Search for the cell housing the specified text and yield its [X, Y] center coordinate. 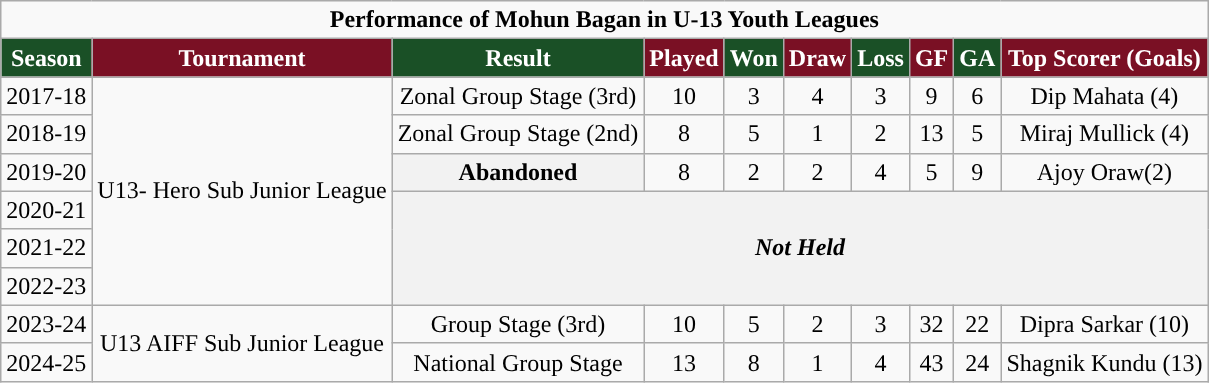
Dipra Sarkar (10) [1104, 324]
Result [518, 58]
GA [978, 58]
22 [978, 324]
2018-19 [46, 134]
43 [931, 362]
Played [684, 58]
U13 AIFF Sub Junior League [242, 343]
Shagnik Kundu (13) [1104, 362]
Ajoy Oraw(2) [1104, 172]
Zonal Group Stage (2nd) [518, 134]
U13- Hero Sub Junior League [242, 191]
2024-25 [46, 362]
2020-21 [46, 210]
2023-24 [46, 324]
Won [754, 58]
Top Scorer (Goals) [1104, 58]
2019-20 [46, 172]
Not Held [800, 248]
Miraj Mullick (4) [1104, 134]
Abandoned [518, 172]
Draw [817, 58]
6 [978, 96]
Dip Mahata (4) [1104, 96]
2022-23 [46, 286]
Performance of Mohun Bagan in U-13 Youth Leagues [604, 20]
Season [46, 58]
32 [931, 324]
Group Stage (3rd) [518, 324]
Tournament [242, 58]
National Group Stage [518, 362]
2017-18 [46, 96]
GF [931, 58]
2021-22 [46, 248]
Zonal Group Stage (3rd) [518, 96]
Loss [881, 58]
24 [978, 362]
